Return the [x, y] coordinate for the center point of the cell that contains the specified text.  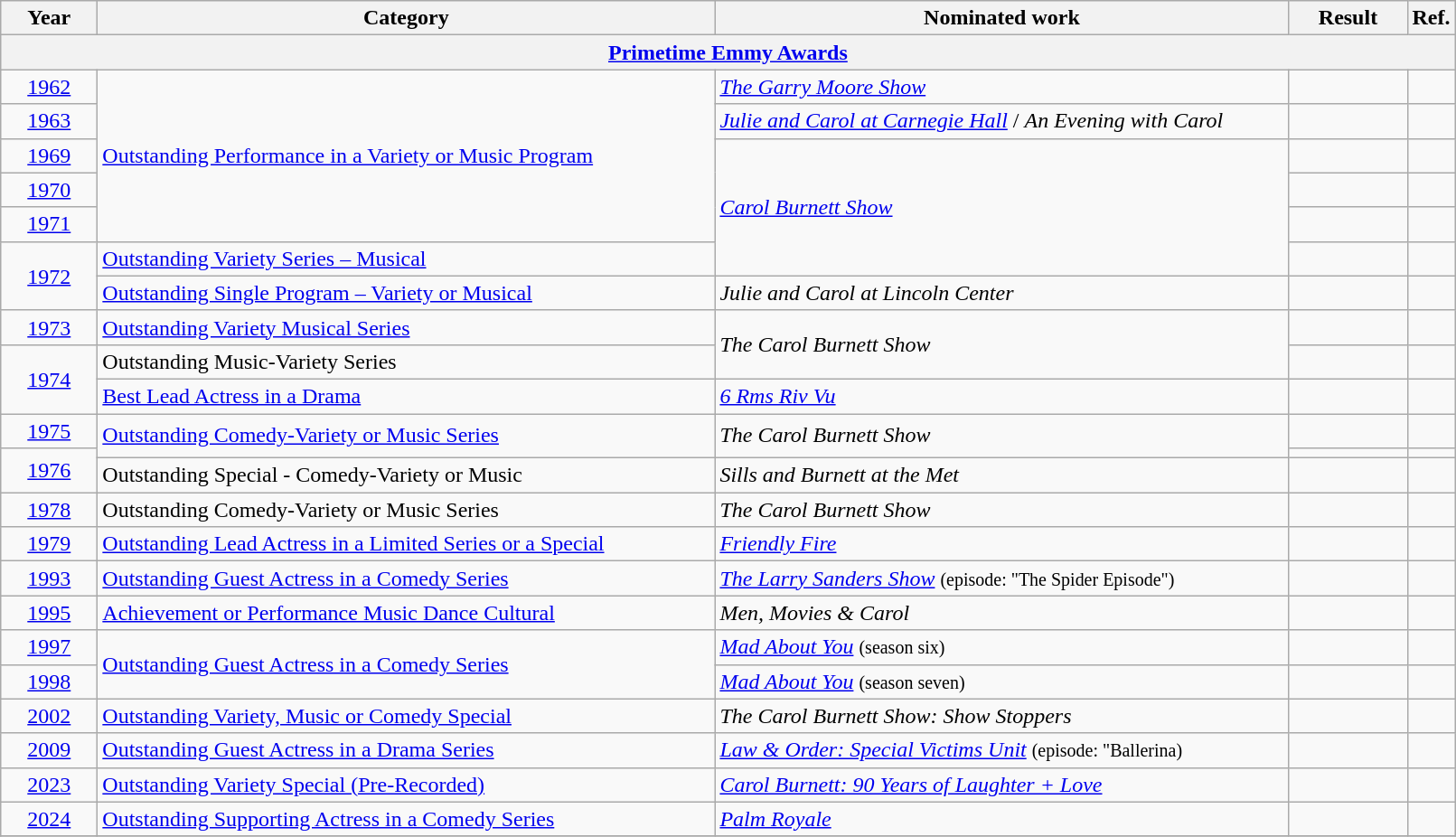
2024 [49, 819]
Law & Order: Special Victims Unit (episode: "Ballerina) [1001, 750]
1975 [49, 431]
1973 [49, 327]
Carol Burnett: 90 Years of Laughter + Love [1001, 785]
Outstanding Guest Actress in a Drama Series [407, 750]
Outstanding Music-Variety Series [407, 362]
Category [407, 18]
The Garry Moore Show [1001, 87]
1962 [49, 87]
The Carol Burnett Show: Show Stoppers [1001, 716]
1963 [49, 121]
1998 [49, 682]
1978 [49, 510]
2002 [49, 716]
Julie and Carol at Carnegie Hall / An Evening with Carol [1001, 121]
Ref. [1432, 18]
Outstanding Special - Comedy-Variety or Music [407, 475]
1971 [49, 224]
Sills and Burnett at the Met [1001, 475]
Outstanding Lead Actress in a Limited Series or a Special [407, 544]
Mad About You (season seven) [1001, 682]
Nominated work [1001, 18]
1976 [49, 470]
1993 [49, 578]
Outstanding Supporting Actress in a Comedy Series [407, 819]
Palm Royale [1001, 819]
The Larry Sanders Show (episode: "The Spider Episode") [1001, 578]
2023 [49, 785]
1974 [49, 379]
Friendly Fire [1001, 544]
1972 [49, 276]
Achievement or Performance Music Dance Cultural [407, 613]
Mad About You (season six) [1001, 647]
Outstanding Variety Special (Pre-Recorded) [407, 785]
2009 [49, 750]
Men, Movies & Carol [1001, 613]
Carol Burnett Show [1001, 207]
Outstanding Variety, Music or Comedy Special [407, 716]
1997 [49, 647]
Result [1348, 18]
Year [49, 18]
1970 [49, 190]
Julie and Carol at Lincoln Center [1001, 293]
1969 [49, 155]
Outstanding Single Program – Variety or Musical [407, 293]
Outstanding Variety Musical Series [407, 327]
Outstanding Performance in a Variety or Music Program [407, 155]
6 Rms Riv Vu [1001, 396]
Best Lead Actress in a Drama [407, 396]
Outstanding Variety Series – Musical [407, 259]
1995 [49, 613]
Primetime Emmy Awards [728, 52]
1979 [49, 544]
